Detect which cell encompasses the target text, then output its [X, Y] center coordinate. 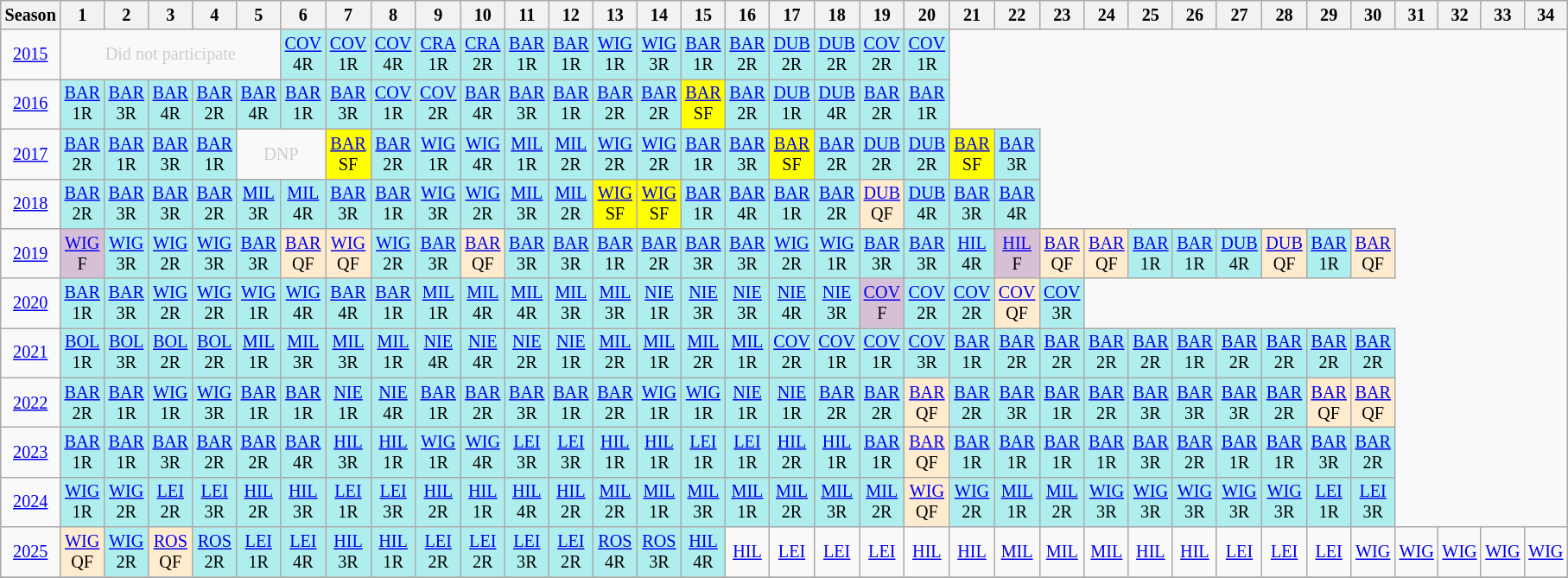
Season [31, 16]
6 [303, 16]
2024 [31, 502]
22 [1017, 16]
29 [1329, 16]
ROS4R [615, 552]
3 [171, 16]
18 [837, 16]
2015 [31, 54]
25 [1151, 16]
2019 [31, 254]
1 [83, 16]
DUB1R [791, 105]
ROS3R [658, 552]
28 [1285, 16]
CRA2R [482, 54]
ROSQF [171, 552]
21 [972, 16]
5 [259, 16]
23 [1062, 16]
4 [214, 16]
13 [615, 16]
24 [1106, 16]
ROS2R [214, 552]
2020 [31, 303]
34 [1546, 16]
2018 [31, 204]
20 [927, 16]
12 [570, 16]
19 [882, 16]
11 [527, 16]
Did not participate [171, 54]
17 [791, 16]
16 [746, 16]
14 [658, 16]
WIGF [83, 254]
26 [1194, 16]
9 [438, 16]
15 [703, 16]
2021 [31, 353]
HILF [1017, 254]
10 [482, 16]
2016 [31, 105]
2017 [31, 154]
8 [393, 16]
31 [1417, 16]
BOL1R [83, 353]
2 [126, 16]
7 [348, 16]
2022 [31, 403]
DNP [282, 154]
27 [1239, 16]
32 [1460, 16]
LEI4R [303, 552]
30 [1374, 16]
2023 [31, 453]
NIE2R [527, 353]
COVQF [1017, 303]
COVF [882, 303]
CRA1R [438, 54]
BOL3R [126, 353]
33 [1502, 16]
2025 [31, 552]
